Pinpoint the cell where the given text exists, returning its (X, Y) midpoint coordinate. 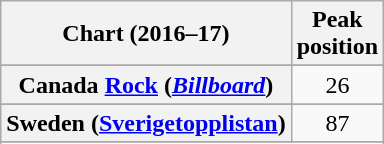
Canada Rock (Billboard) (146, 85)
Peak position (337, 34)
Sweden (Sverigetopplistan) (146, 123)
26 (337, 85)
87 (337, 123)
Chart (2016–17) (146, 34)
